Find where the given text appears and provide that cell's center as [x, y] coordinate. 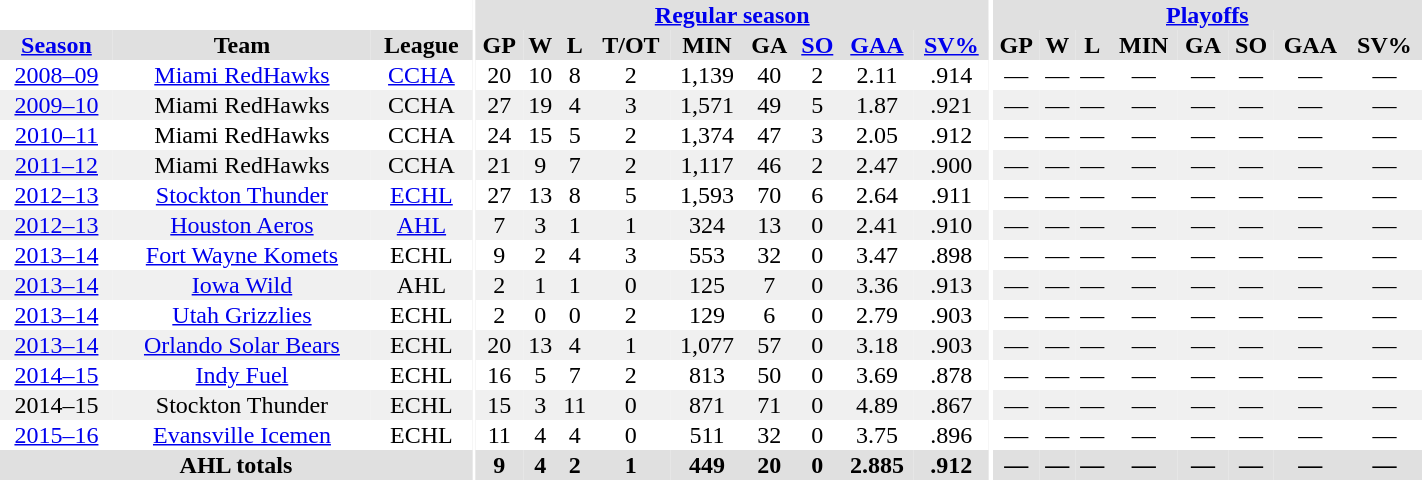
.900 [952, 165]
.914 [952, 75]
2010–11 [56, 135]
2015–16 [56, 435]
449 [707, 465]
.913 [952, 285]
Iowa Wild [242, 285]
813 [707, 375]
.867 [952, 405]
Utah Grizzlies [242, 315]
46 [770, 165]
16 [500, 375]
2.11 [877, 75]
2009–10 [56, 105]
.898 [952, 255]
871 [707, 405]
.878 [952, 375]
Orlando Solar Bears [242, 345]
2.79 [877, 315]
.896 [952, 435]
10 [540, 75]
Season [56, 45]
553 [707, 255]
Evansville Icemen [242, 435]
1,139 [707, 75]
47 [770, 135]
.921 [952, 105]
League [422, 45]
19 [540, 105]
324 [707, 225]
2.41 [877, 225]
2.05 [877, 135]
70 [770, 195]
Regular season [732, 15]
24 [500, 135]
2011–12 [56, 165]
Playoffs [1208, 15]
3.75 [877, 435]
T/OT [631, 45]
Fort Wayne Komets [242, 255]
129 [707, 315]
3.18 [877, 345]
3.36 [877, 285]
2.64 [877, 195]
Houston Aeros [242, 225]
AHL totals [236, 465]
4.89 [877, 405]
1.87 [877, 105]
511 [707, 435]
57 [770, 345]
1,077 [707, 345]
21 [500, 165]
Indy Fuel [242, 375]
71 [770, 405]
1,593 [707, 195]
2.885 [877, 465]
2008–09 [56, 75]
.911 [952, 195]
Team [242, 45]
1,571 [707, 105]
3.69 [877, 375]
2.47 [877, 165]
.910 [952, 225]
1,374 [707, 135]
125 [707, 285]
50 [770, 375]
40 [770, 75]
1,117 [707, 165]
3.47 [877, 255]
49 [770, 105]
